Scan for the cell matching the given text and deliver its (x, y) coordinate at center. 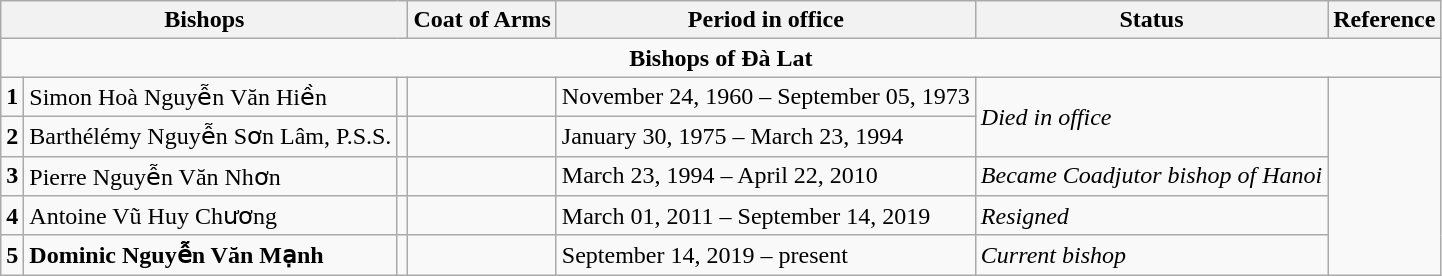
Period in office (766, 20)
November 24, 1960 – September 05, 1973 (766, 97)
Became Coadjutor bishop of Hanoi (1151, 176)
Pierre Nguyễn Văn Nhơn (210, 176)
Simon Hoà Nguyễn Văn Hiền (210, 97)
5 (12, 255)
2 (12, 136)
Resigned (1151, 216)
1 (12, 97)
January 30, 1975 – March 23, 1994 (766, 136)
Bishops of Đà Lat (721, 58)
Coat of Arms (482, 20)
Current bishop (1151, 255)
Died in office (1151, 116)
March 23, 1994 – April 22, 2010 (766, 176)
Bishops (204, 20)
Reference (1384, 20)
Dominic Nguyễn Văn Mạnh (210, 255)
Antoine Vũ Huy Chương (210, 216)
March 01, 2011 – September 14, 2019 (766, 216)
September 14, 2019 – present (766, 255)
3 (12, 176)
Status (1151, 20)
4 (12, 216)
Barthélémy Nguyễn Sơn Lâm, P.S.S. (210, 136)
